Detect which cell encompasses the target text, then output its [X, Y] center coordinate. 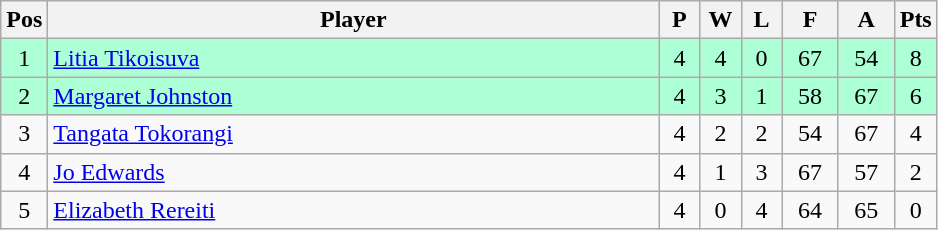
8 [916, 58]
L [762, 20]
5 [24, 210]
Litia Tikoisuva [354, 58]
65 [866, 210]
W [720, 20]
57 [866, 172]
Pos [24, 20]
A [866, 20]
Pts [916, 20]
P [680, 20]
58 [810, 96]
Player [354, 20]
Margaret Johnston [354, 96]
64 [810, 210]
6 [916, 96]
Elizabeth Rereiti [354, 210]
Tangata Tokorangi [354, 134]
Jo Edwards [354, 172]
F [810, 20]
